Extract the [x, y] coordinate from the center of the cell holding the provided text.  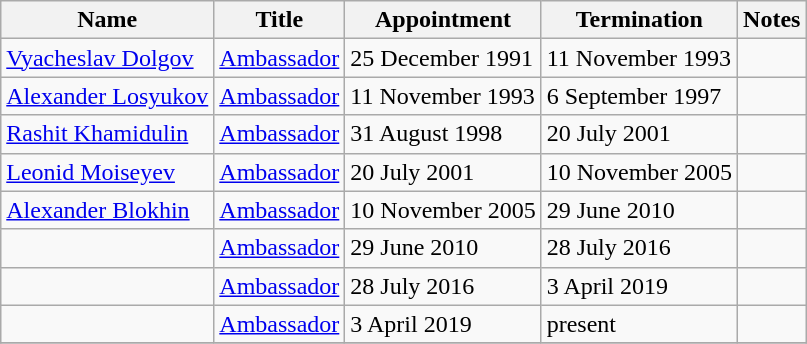
Termination [639, 20]
Leonid Moiseyev [108, 172]
Alexander Blokhin [108, 210]
Rashit Khamidulin [108, 134]
present [639, 324]
Title [280, 20]
25 December 1991 [443, 58]
Alexander Losyukov [108, 96]
Name [108, 20]
6 September 1997 [639, 96]
Notes [772, 20]
Appointment [443, 20]
31 August 1998 [443, 134]
Vyacheslav Dolgov [108, 58]
